Determine the (X, Y) coordinate at the center of the cell enclosing the given text.  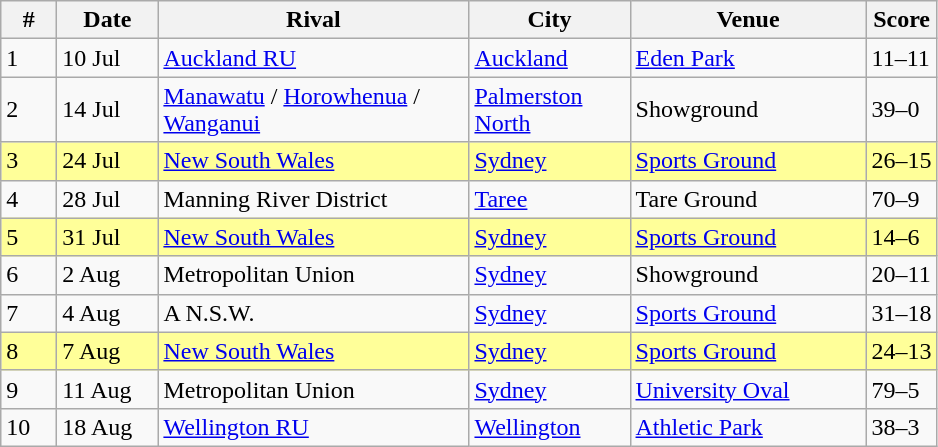
7 (29, 313)
31–18 (902, 313)
Manawatu / Horowhenua / Wanganui (314, 110)
10 Jul (108, 58)
70–9 (902, 199)
Wellington RU (314, 427)
24 Jul (108, 161)
Auckland (550, 58)
79–5 (902, 389)
5 (29, 237)
14–6 (902, 237)
11–11 (902, 58)
# (29, 20)
6 (29, 275)
14 Jul (108, 110)
Venue (748, 20)
Eden Park (748, 58)
Manning River District (314, 199)
18 Aug (108, 427)
4 (29, 199)
City (550, 20)
Athletic Park (748, 427)
39–0 (902, 110)
20–11 (902, 275)
26–15 (902, 161)
11 Aug (108, 389)
Taree (550, 199)
Wellington (550, 427)
Score (902, 20)
1 (29, 58)
A N.S.W. (314, 313)
Date (108, 20)
Rival (314, 20)
Tare Ground (748, 199)
28 Jul (108, 199)
3 (29, 161)
9 (29, 389)
24–13 (902, 351)
7 Aug (108, 351)
10 (29, 427)
38–3 (902, 427)
Auckland RU (314, 58)
31 Jul (108, 237)
University Oval (748, 389)
2 (29, 110)
4 Aug (108, 313)
2 Aug (108, 275)
8 (29, 351)
Palmerston North (550, 110)
